Identify which cell holds the provided text, then report its [x, y] central coordinate. 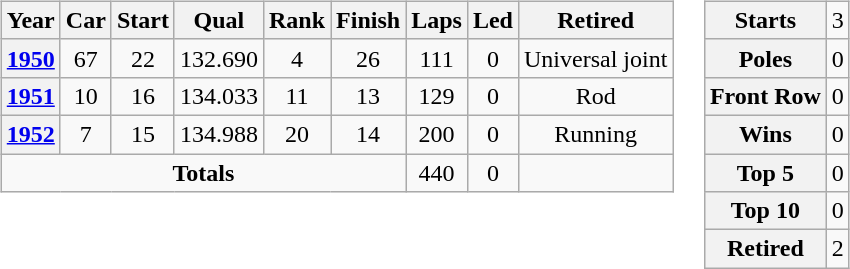
4 [296, 58]
Rank [296, 20]
3 [838, 20]
Finish [368, 20]
1950 [30, 58]
Car [86, 20]
134.988 [218, 134]
134.033 [218, 96]
Top 10 [765, 211]
Led [492, 20]
67 [86, 58]
Qual [218, 20]
Totals [203, 173]
2 [838, 249]
Start [142, 20]
111 [437, 58]
Front Row [765, 96]
10 [86, 96]
1951 [30, 96]
7 [86, 134]
Running [595, 134]
Universal joint [595, 58]
440 [437, 173]
26 [368, 58]
Poles [765, 58]
15 [142, 134]
Year [30, 20]
129 [437, 96]
132.690 [218, 58]
22 [142, 58]
Laps [437, 20]
Wins [765, 134]
14 [368, 134]
Top 5 [765, 173]
Starts [765, 20]
200 [437, 134]
11 [296, 96]
20 [296, 134]
1952 [30, 134]
13 [368, 96]
Rod [595, 96]
16 [142, 96]
